Find where the given text appears and provide that cell's center as [x, y] coordinate. 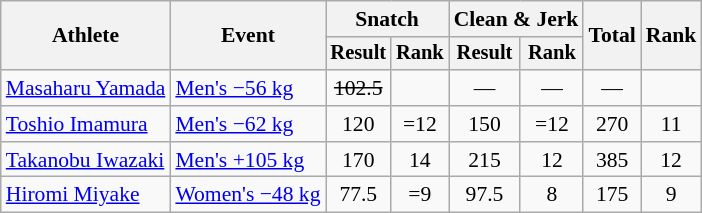
Clean & Jerk [516, 19]
9 [672, 195]
=9 [420, 195]
270 [612, 124]
150 [485, 124]
Event [248, 36]
97.5 [485, 195]
Men's −62 kg [248, 124]
170 [359, 160]
77.5 [359, 195]
8 [552, 195]
175 [612, 195]
Men's −56 kg [248, 88]
385 [612, 160]
Takanobu Iwazaki [86, 160]
215 [485, 160]
102.5 [359, 88]
Masaharu Yamada [86, 88]
Athlete [86, 36]
Total [612, 36]
Hiromi Miyake [86, 195]
14 [420, 160]
Toshio Imamura [86, 124]
Women's −48 kg [248, 195]
Snatch [388, 19]
120 [359, 124]
11 [672, 124]
Men's +105 kg [248, 160]
